Extract the (x, y) coordinate from the center of the cell holding the provided text.  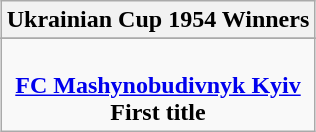
Ukrainian Cup 1954 Winners (158, 20)
FC Mashynobudivnyk KyivFirst title (158, 85)
